Extract the (x, y) coordinate from the center of the cell holding the provided text.  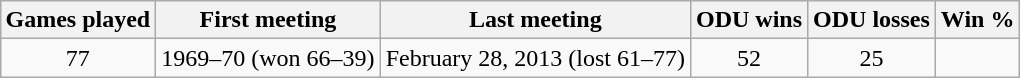
First meeting (268, 20)
Win % (978, 20)
25 (872, 58)
77 (78, 58)
February 28, 2013 (lost 61–77) (535, 58)
Last meeting (535, 20)
1969–70 (won 66–39) (268, 58)
52 (748, 58)
ODU losses (872, 20)
Games played (78, 20)
ODU wins (748, 20)
